Find where the given text appears and provide that cell's center as [X, Y] coordinate. 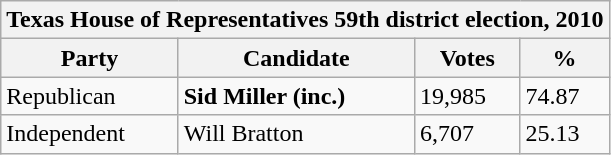
Republican [90, 96]
Votes [468, 58]
Will Bratton [296, 134]
Independent [90, 134]
Texas House of Representatives 59th district election, 2010 [305, 20]
% [564, 58]
Party [90, 58]
19,985 [468, 96]
Sid Miller (inc.) [296, 96]
74.87 [564, 96]
25.13 [564, 134]
6,707 [468, 134]
Candidate [296, 58]
